Pinpoint the cell where the given text exists, returning its (X, Y) midpoint coordinate. 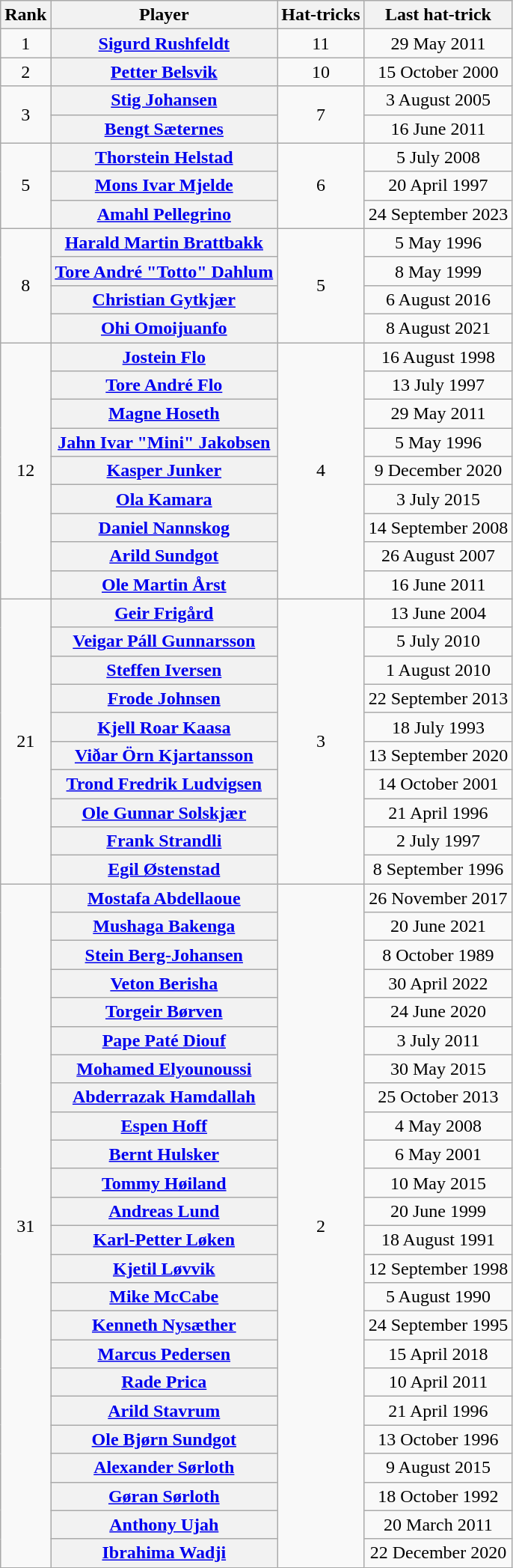
26 August 2007 (438, 556)
Arild Stavrum (165, 1411)
Gøran Sørloth (165, 1496)
4 (321, 472)
10 May 2015 (438, 1183)
12 (25, 472)
Ola Kamara (165, 499)
Kenneth Nysæther (165, 1326)
20 June 2021 (438, 927)
Tommy Høiland (165, 1183)
8 (25, 285)
1 (25, 43)
Rank (25, 15)
Hat-tricks (321, 15)
Kasper Junker (165, 471)
Alexander Sørloth (165, 1468)
Kjetil Løvvik (165, 1269)
Geir Frigård (165, 613)
Tore André "Totto" Dahlum (165, 271)
Harald Martin Brattbakk (165, 242)
Arild Sundgot (165, 556)
Pape Paté Diouf (165, 1040)
30 May 2015 (438, 1069)
Viðar Örn Kjartansson (165, 755)
Christian Gytkjær (165, 299)
2 July 1997 (438, 841)
5 July 2010 (438, 641)
Torgeir Børven (165, 1012)
Amahl Pellegrino (165, 214)
Frode Johnsen (165, 698)
25 October 2013 (438, 1097)
31 (25, 1226)
Bernt Hulsker (165, 1154)
18 July 1993 (438, 727)
Player (165, 15)
Veton Berisha (165, 983)
22 December 2020 (438, 1553)
Mike McCabe (165, 1297)
30 April 2022 (438, 983)
18 August 1991 (438, 1239)
1 August 2010 (438, 670)
12 September 1998 (438, 1269)
5 July 2008 (438, 157)
Ole Martin Årst (165, 585)
Trond Fredrik Ludvigsen (165, 784)
15 April 2018 (438, 1354)
20 April 1997 (438, 186)
13 September 2020 (438, 755)
Abderrazak Hamdallah (165, 1097)
15 October 2000 (438, 72)
9 December 2020 (438, 471)
10 April 2011 (438, 1382)
10 (321, 72)
Jahn Ivar "Mini" Jakobsen (165, 442)
20 March 2011 (438, 1525)
Bengt Sæternes (165, 129)
Magne Hoseth (165, 414)
Steffen Iversen (165, 670)
3 August 2005 (438, 100)
Frank Strandli (165, 841)
8 September 1996 (438, 870)
24 September 2023 (438, 214)
6 August 2016 (438, 299)
Rade Prica (165, 1382)
8 October 1989 (438, 955)
Mostafa Abdellaoue (165, 898)
Ohi Omoijuanfo (165, 328)
3 July 2011 (438, 1040)
7 (321, 115)
8 May 1999 (438, 271)
11 (321, 43)
22 September 2013 (438, 698)
Last hat-trick (438, 15)
13 June 2004 (438, 613)
14 September 2008 (438, 528)
Stein Berg-Johansen (165, 955)
8 August 2021 (438, 328)
Mons Ivar Mjelde (165, 186)
20 June 1999 (438, 1211)
Ibrahima Wadji (165, 1553)
26 November 2017 (438, 898)
5 August 1990 (438, 1297)
Veigar Páll Gunnarsson (165, 641)
9 August 2015 (438, 1468)
Mohamed Elyounoussi (165, 1069)
18 October 1992 (438, 1496)
Karl-Petter Løken (165, 1239)
Jostein Flo (165, 357)
Ole Gunnar Solskjær (165, 812)
16 August 1998 (438, 357)
Sigurd Rushfeldt (165, 43)
3 July 2015 (438, 499)
24 September 1995 (438, 1326)
Kjell Roar Kaasa (165, 727)
14 October 2001 (438, 784)
Espen Hoff (165, 1126)
24 June 2020 (438, 1012)
Tore André Flo (165, 385)
Stig Johansen (165, 100)
Ole Bjørn Sundgot (165, 1439)
Egil Østenstad (165, 870)
Mushaga Bakenga (165, 927)
Thorstein Helstad (165, 157)
6 May 2001 (438, 1154)
Daniel Nannskog (165, 528)
4 May 2008 (438, 1126)
Marcus Pedersen (165, 1354)
Petter Belsvik (165, 72)
Andreas Lund (165, 1211)
13 July 1997 (438, 385)
6 (321, 186)
Anthony Ujah (165, 1525)
13 October 1996 (438, 1439)
21 (25, 741)
